Find where the given text appears and provide that cell's center as (X, Y) coordinate. 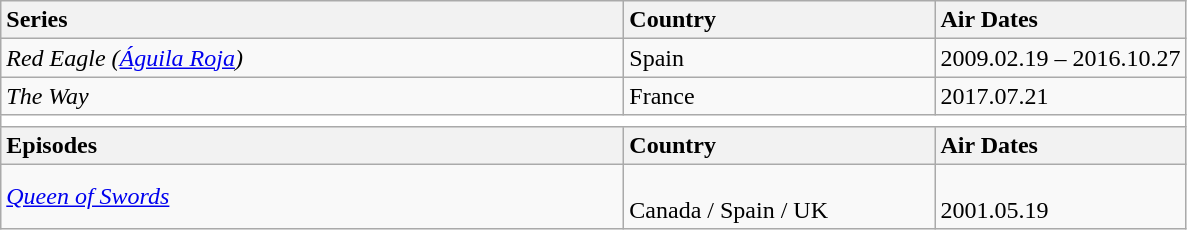
Queen of Swords (312, 196)
2009.02.19 – 2016.10.27 (1060, 58)
The Way (312, 96)
2017.07.21 (1060, 96)
2001.05.19 (1060, 196)
Canada / Spain / UK (780, 196)
Spain (780, 58)
Series (312, 20)
Episodes (312, 145)
France (780, 96)
Red Eagle (Águila Roja) (312, 58)
